From the cell containing the given text, extract its center point as [x, y] coordinate. 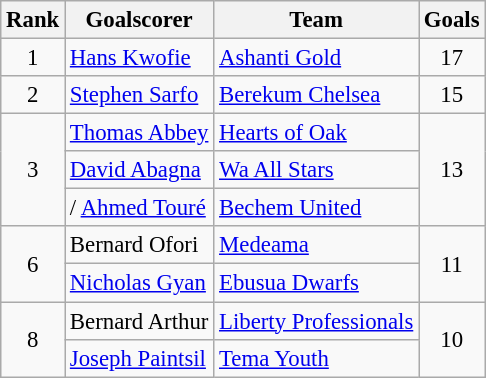
13 [452, 170]
Ebusua Dwarfs [316, 283]
11 [452, 264]
David Abagna [140, 170]
2 [33, 95]
3 [33, 170]
Goalscorer [140, 20]
Bernard Ofori [140, 245]
Hearts of Oak [316, 133]
6 [33, 264]
15 [452, 95]
17 [452, 58]
Wa All Stars [316, 170]
Tema Youth [316, 358]
8 [33, 340]
Berekum Chelsea [316, 95]
/ Ahmed Touré [140, 208]
1 [33, 58]
Goals [452, 20]
10 [452, 340]
Liberty Professionals [316, 321]
Rank [33, 20]
Nicholas Gyan [140, 283]
Bechem United [316, 208]
Ashanti Gold [316, 58]
Bernard Arthur [140, 321]
Stephen Sarfo [140, 95]
Joseph Paintsil [140, 358]
Medeama [316, 245]
Team [316, 20]
Hans Kwofie [140, 58]
Thomas Abbey [140, 133]
